Scan for the cell matching the given text and deliver its (x, y) coordinate at center. 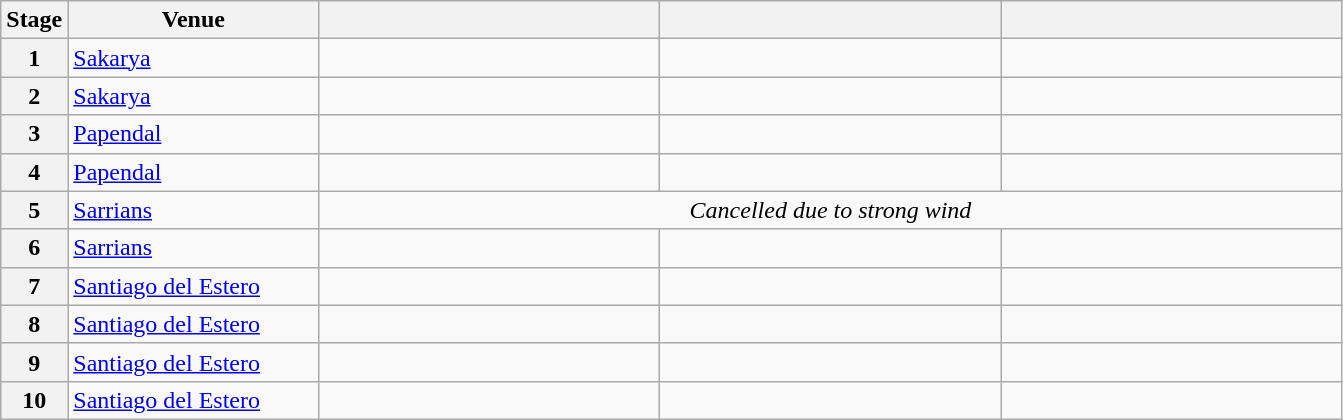
8 (34, 324)
10 (34, 400)
9 (34, 362)
7 (34, 286)
Stage (34, 20)
1 (34, 58)
Cancelled due to strong wind (830, 210)
4 (34, 172)
Venue (194, 20)
5 (34, 210)
6 (34, 248)
3 (34, 134)
2 (34, 96)
